Provide the (X, Y) coordinate of the cell's center where the given text is located.  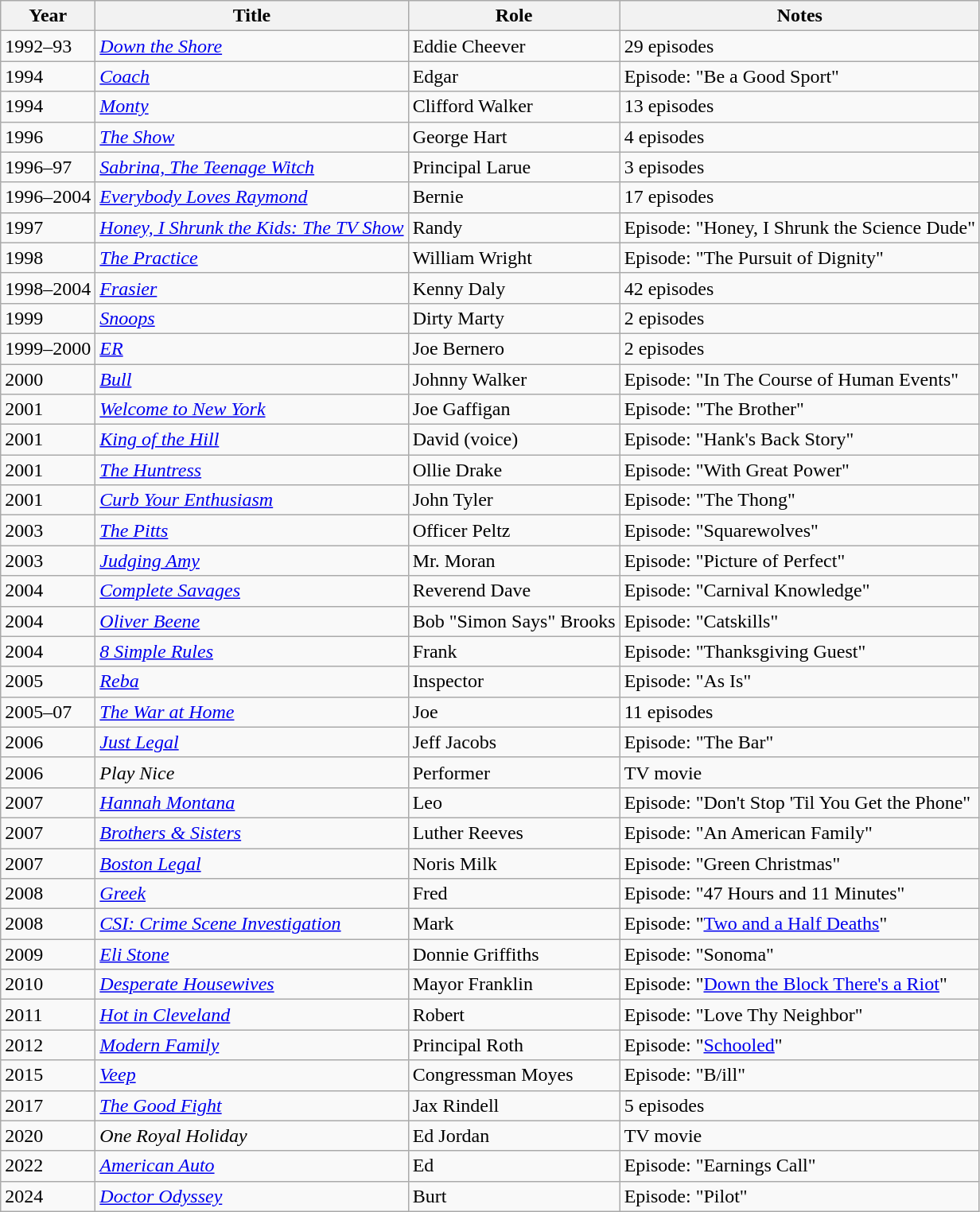
3 episodes (799, 167)
Episode: "Earnings Call" (799, 1166)
Episode: "Sonoma" (799, 954)
1992–93 (48, 46)
Mayor Franklin (514, 985)
Luther Reeves (514, 833)
1999–2000 (48, 348)
Episode: "Hank's Back Story" (799, 440)
Episode: "47 Hours and 11 Minutes" (799, 894)
1999 (48, 318)
2012 (48, 1045)
2017 (48, 1105)
17 episodes (799, 197)
Episode: "Carnival Knowledge" (799, 591)
CSI: Crime Scene Investigation (251, 924)
Everybody Loves Raymond (251, 197)
Episode: "Be a Good Sport" (799, 76)
Principal Larue (514, 167)
Episode: "Don't Stop 'Til You Get the Phone" (799, 802)
Episode: "Thanksgiving Guest" (799, 651)
King of the Hill (251, 440)
Oliver Beene (251, 621)
Bull (251, 379)
2024 (48, 1196)
Episode: "Love Thy Neighbor" (799, 1015)
Mark (514, 924)
Joe Gaffigan (514, 410)
Desperate Housewives (251, 985)
Episode: "Honey, I Shrunk the Science Dude" (799, 227)
Honey, I Shrunk the Kids: The TV Show (251, 227)
Jax Rindell (514, 1105)
2015 (48, 1075)
2020 (48, 1136)
Coach (251, 76)
Episode: "The Pursuit of Dignity" (799, 258)
Reba (251, 682)
Monty (251, 107)
Frank (514, 651)
Episode: "With Great Power" (799, 470)
Episode: "As Is" (799, 682)
Episode: "The Brother" (799, 410)
4 episodes (799, 137)
David (voice) (514, 440)
Episode: "Pilot" (799, 1196)
Episode: "Squarewolves" (799, 530)
Congressman Moyes (514, 1075)
Year (48, 16)
Principal Roth (514, 1045)
Episode: "Schooled" (799, 1045)
Noris Milk (514, 863)
2022 (48, 1166)
Robert (514, 1015)
Officer Peltz (514, 530)
Dirty Marty (514, 318)
Down the Shore (251, 46)
The Pitts (251, 530)
11 episodes (799, 712)
1996–97 (48, 167)
Ed (514, 1166)
Johnny Walker (514, 379)
2010 (48, 985)
Episode: "Green Christmas" (799, 863)
Greek (251, 894)
8 Simple Rules (251, 651)
Episode: "Down the Block There's a Riot" (799, 985)
Kenny Daly (514, 288)
The Huntress (251, 470)
13 episodes (799, 107)
Donnie Griffiths (514, 954)
The Good Fight (251, 1105)
Episode: "An American Family" (799, 833)
Inspector (514, 682)
Complete Savages (251, 591)
1998 (48, 258)
Sabrina, The Teenage Witch (251, 167)
Edgar (514, 76)
Title (251, 16)
Modern Family (251, 1045)
Episode: "The Bar" (799, 742)
Joe (514, 712)
Episode: "Two and a Half Deaths" (799, 924)
Episode: "B/ill" (799, 1075)
1997 (48, 227)
William Wright (514, 258)
Performer (514, 772)
Leo (514, 802)
Ed Jordan (514, 1136)
Episode: "Picture of Perfect" (799, 561)
Ollie Drake (514, 470)
Episode: "In The Course of Human Events" (799, 379)
Fred (514, 894)
1996 (48, 137)
One Royal Holiday (251, 1136)
Hot in Cleveland (251, 1015)
42 episodes (799, 288)
Reverend Dave (514, 591)
Jeff Jacobs (514, 742)
Role (514, 16)
The War at Home (251, 712)
5 episodes (799, 1105)
1996–2004 (48, 197)
Bob "Simon Says" Brooks (514, 621)
Curb Your Enthusiasm (251, 500)
Clifford Walker (514, 107)
Hannah Montana (251, 802)
2005 (48, 682)
2009 (48, 954)
Joe Bernero (514, 348)
Mr. Moran (514, 561)
Eli Stone (251, 954)
Burt (514, 1196)
John Tyler (514, 500)
1998–2004 (48, 288)
The Show (251, 137)
29 episodes (799, 46)
2000 (48, 379)
Randy (514, 227)
Judging Amy (251, 561)
Frasier (251, 288)
Snoops (251, 318)
American Auto (251, 1166)
ER (251, 348)
Doctor Odyssey (251, 1196)
Play Nice (251, 772)
Bernie (514, 197)
Brothers & Sisters (251, 833)
Welcome to New York (251, 410)
Episode: "Catskills" (799, 621)
Notes (799, 16)
Eddie Cheever (514, 46)
Boston Legal (251, 863)
The Practice (251, 258)
2005–07 (48, 712)
Episode: "The Thong" (799, 500)
2011 (48, 1015)
Just Legal (251, 742)
George Hart (514, 137)
Veep (251, 1075)
